Capture the cell that displays the provided text and extract its [x, y] central coordinate. 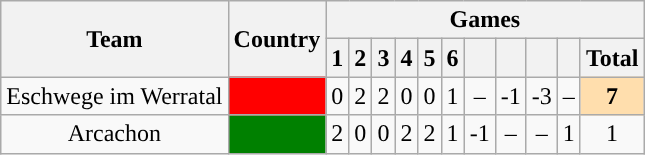
Games [485, 20]
5 [430, 58]
6 [452, 58]
Arcachon [114, 134]
4 [406, 58]
Eschwege im Werratal [114, 96]
3 [384, 58]
Country [277, 39]
Team [114, 39]
Total [612, 58]
-3 [542, 96]
7 [612, 96]
